Capture the cell that displays the provided text and extract its [X, Y] central coordinate. 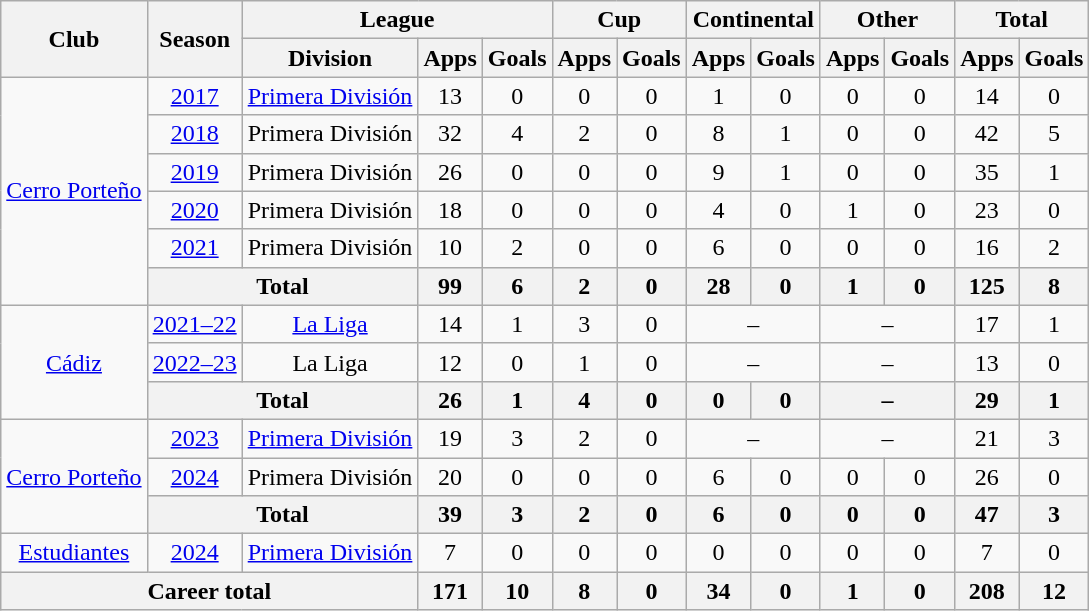
Estudiantes [74, 553]
Cup [619, 20]
34 [718, 591]
Career total [210, 591]
16 [987, 248]
Cádiz [74, 362]
99 [450, 286]
Division [330, 58]
32 [450, 134]
2018 [194, 134]
Club [74, 39]
39 [450, 515]
League [397, 20]
9 [718, 172]
23 [987, 210]
Continental [753, 20]
21 [987, 438]
125 [987, 286]
2021–22 [194, 324]
Season [194, 39]
2022–23 [194, 362]
18 [450, 210]
2020 [194, 210]
47 [987, 515]
171 [450, 591]
5 [1054, 134]
19 [450, 438]
28 [718, 286]
29 [987, 400]
20 [450, 477]
2023 [194, 438]
2019 [194, 172]
17 [987, 324]
35 [987, 172]
2021 [194, 248]
42 [987, 134]
208 [987, 591]
2017 [194, 96]
Other [887, 20]
